Detect which cell encompasses the target text, then output its [X, Y] center coordinate. 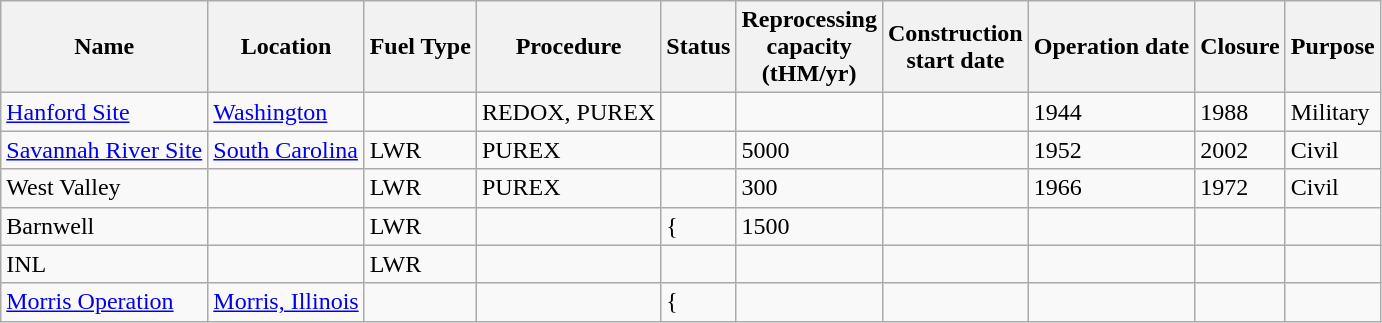
1500 [810, 226]
1972 [1240, 188]
Morris, Illinois [286, 302]
Operation date [1111, 47]
Procedure [568, 47]
Closure [1240, 47]
1952 [1111, 150]
South Carolina [286, 150]
Location [286, 47]
INL [104, 264]
1988 [1240, 112]
Military [1332, 112]
Status [698, 47]
Name [104, 47]
1944 [1111, 112]
Barnwell [104, 226]
5000 [810, 150]
Constructionstart date [955, 47]
300 [810, 188]
Reprocessingcapacity (tHM/yr) [810, 47]
1966 [1111, 188]
Washington [286, 112]
West Valley [104, 188]
2002 [1240, 150]
Morris Operation [104, 302]
REDOX, PUREX [568, 112]
Fuel Type [420, 47]
Purpose [1332, 47]
Hanford Site [104, 112]
Savannah River Site [104, 150]
